Identify which cell holds the provided text, then report its (x, y) central coordinate. 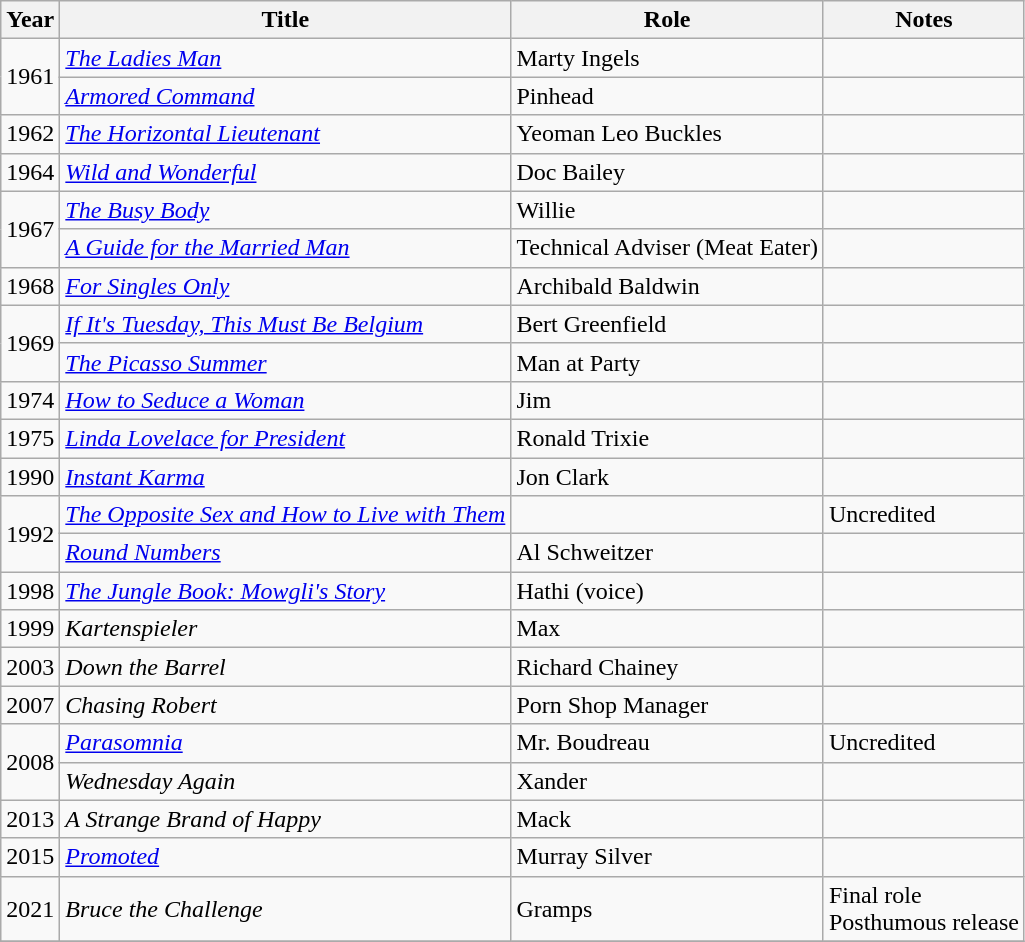
Final rolePosthumous release (924, 908)
Jon Clark (668, 477)
Notes (924, 20)
Chasing Robert (286, 705)
Mr. Boudreau (668, 743)
Bert Greenfield (668, 324)
Hathi (voice) (668, 591)
Round Numbers (286, 553)
Parasomnia (286, 743)
Wild and Wonderful (286, 172)
2021 (30, 908)
2015 (30, 857)
1992 (30, 534)
1990 (30, 477)
A Guide for the Married Man (286, 248)
For Singles Only (286, 286)
Xander (668, 781)
Linda Lovelace for President (286, 438)
Max (668, 629)
The Busy Body (286, 210)
Title (286, 20)
Al Schweitzer (668, 553)
1998 (30, 591)
Archibald Baldwin (668, 286)
2007 (30, 705)
Year (30, 20)
1975 (30, 438)
Jim (668, 400)
1962 (30, 134)
The Ladies Man (286, 58)
1968 (30, 286)
Doc Bailey (668, 172)
The Picasso Summer (286, 362)
Murray Silver (668, 857)
1974 (30, 400)
Promoted (286, 857)
1964 (30, 172)
Ronald Trixie (668, 438)
Down the Barrel (286, 667)
Mack (668, 819)
Technical Adviser (Meat Eater) (668, 248)
Armored Command (286, 96)
2013 (30, 819)
1969 (30, 343)
The Jungle Book: Mowgli's Story (286, 591)
The Opposite Sex and How to Live with Them (286, 515)
A Strange Brand of Happy (286, 819)
1961 (30, 77)
Willie (668, 210)
Pinhead (668, 96)
Porn Shop Manager (668, 705)
Gramps (668, 908)
Wednesday Again (286, 781)
If It's Tuesday, This Must Be Belgium (286, 324)
How to Seduce a Woman (286, 400)
1999 (30, 629)
Yeoman Leo Buckles (668, 134)
2003 (30, 667)
1967 (30, 229)
Richard Chainey (668, 667)
Instant Karma (286, 477)
Man at Party (668, 362)
Marty Ingels (668, 58)
Bruce the Challenge (286, 908)
The Horizontal Lieutenant (286, 134)
Kartenspieler (286, 629)
Role (668, 20)
2008 (30, 762)
